Detect which cell encompasses the target text, then output its (x, y) center coordinate. 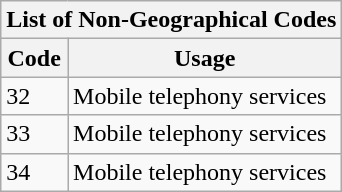
32 (34, 96)
List of Non-Geographical Codes (172, 20)
Code (34, 58)
34 (34, 172)
33 (34, 134)
Usage (205, 58)
